Extract the [X, Y] coordinate from the center of the cell holding the provided text.  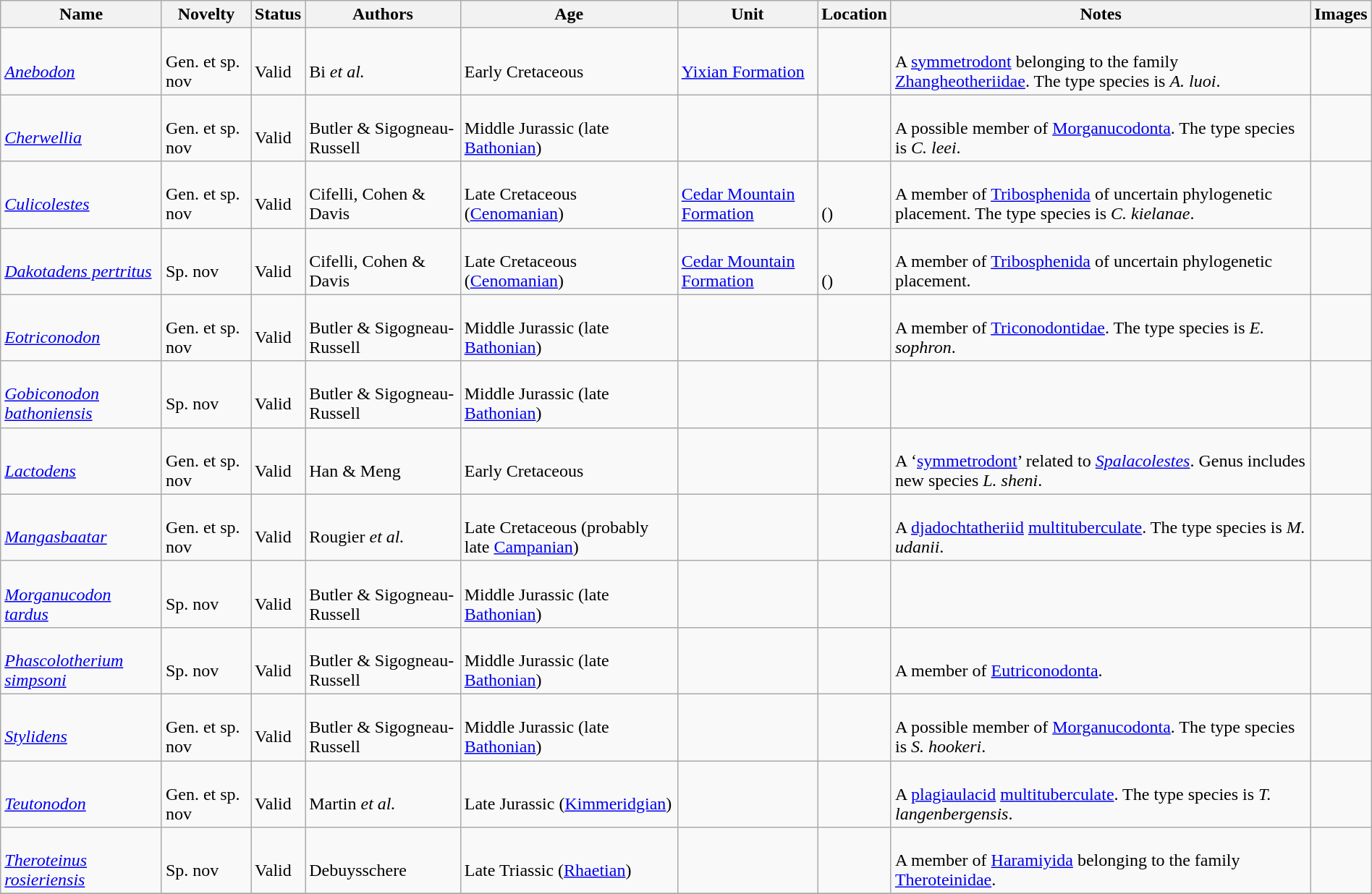
Eotriconodon [81, 328]
A possible member of Morganucodonta. The type species is S. hookeri. [1100, 727]
A member of Triconodontidae. The type species is E. sophron. [1100, 328]
A possible member of Morganucodonta. The type species is C. leei. [1100, 128]
Status [278, 14]
Han & Meng [384, 461]
Late Jurassic (Kimmeridgian) [569, 794]
Mangasbaatar [81, 527]
Late Cretaceous (probably late Campanian) [569, 527]
Anebodon [81, 61]
A plagiaulacid multituberculate. The type species is T. langenbergensis. [1100, 794]
Theroteinus rosieriensis [81, 861]
A member of Haramiyida belonging to the family Theroteinidae. [1100, 861]
Images [1341, 14]
Morganucodon tardus [81, 594]
A symmetrodont belonging to the family Zhangheotheriidae. The type species is A. luoi. [1100, 61]
A member of Tribosphenida of uncertain phylogenetic placement. [1100, 261]
Notes [1100, 14]
Phascolotherium simpsoni [81, 660]
Location [855, 14]
Gobiconodon bathoniensis [81, 394]
Authors [384, 14]
Bi et al. [384, 61]
Dakotadens pertritus [81, 261]
A member of Eutriconodonta. [1100, 660]
Martin et al. [384, 794]
Teutonodon [81, 794]
Debuysschere [384, 861]
Novelty [206, 14]
Rougier et al. [384, 527]
Stylidens [81, 727]
Yixian Formation [747, 61]
Name [81, 14]
Unit [747, 14]
A ‘symmetrodont’ related to Spalacolestes. Genus includes new species L. sheni. [1100, 461]
Cherwellia [81, 128]
Lactodens [81, 461]
Age [569, 14]
A member of Tribosphenida of uncertain phylogenetic placement. The type species is C. kielanae. [1100, 195]
Late Triassic (Rhaetian) [569, 861]
Culicolestes [81, 195]
A djadochtatheriid multituberculate. The type species is M. udanii. [1100, 527]
